Capture the cell that displays the provided text and extract its (x, y) central coordinate. 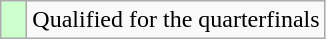
Qualified for the quarterfinals (176, 20)
